Locate the cell with the specified text and output its [x, y] center coordinate. 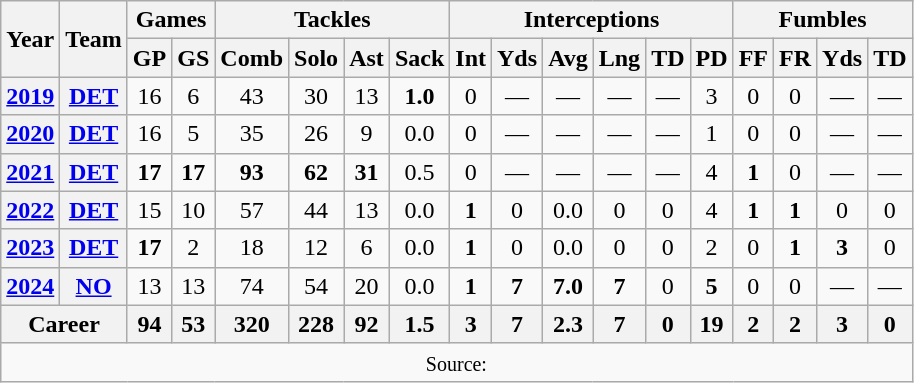
0.5 [419, 172]
Source: [456, 362]
7.0 [568, 286]
NO [94, 286]
9 [367, 134]
2021 [30, 172]
2022 [30, 210]
31 [367, 172]
93 [252, 172]
18 [252, 248]
Comb [252, 58]
44 [316, 210]
15 [149, 210]
92 [367, 324]
2019 [30, 96]
1.5 [419, 324]
54 [316, 286]
43 [252, 96]
2020 [30, 134]
Solo [316, 58]
Lng [619, 58]
PD [712, 58]
57 [252, 210]
Career [64, 324]
2.3 [568, 324]
Games [170, 20]
1.0 [419, 96]
35 [252, 134]
12 [316, 248]
53 [194, 324]
Interceptions [592, 20]
Tackles [332, 20]
30 [316, 96]
2023 [30, 248]
GS [194, 58]
Sack [419, 58]
Fumbles [822, 20]
74 [252, 286]
Team [94, 39]
320 [252, 324]
26 [316, 134]
228 [316, 324]
FR [796, 58]
Year [30, 39]
94 [149, 324]
Avg [568, 58]
10 [194, 210]
2024 [30, 286]
FF [753, 58]
GP [149, 58]
20 [367, 286]
Int [471, 58]
19 [712, 324]
62 [316, 172]
Ast [367, 58]
